From the cell containing the given text, extract its center point as (x, y) coordinate. 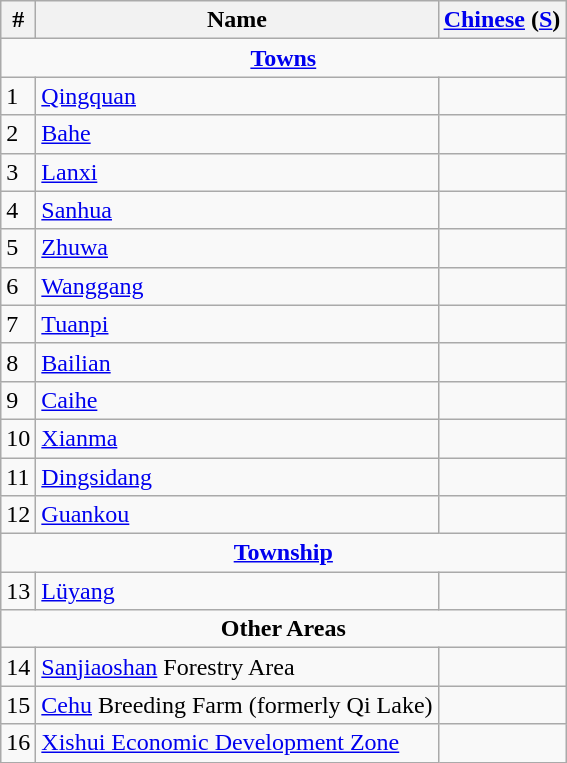
Towns (284, 58)
Bahe (237, 134)
13 (18, 591)
Chinese (S) (502, 20)
2 (18, 134)
Name (237, 20)
Sanjiaoshan Forestry Area (237, 667)
Tuanpi (237, 324)
11 (18, 477)
Cehu Breeding Farm (formerly Qi Lake) (237, 705)
4 (18, 210)
Lanxi (237, 172)
Xishui Economic Development Zone (237, 743)
Guankou (237, 515)
Township (284, 553)
1 (18, 96)
Sanhua (237, 210)
7 (18, 324)
14 (18, 667)
Lüyang (237, 591)
Dingsidang (237, 477)
3 (18, 172)
Bailian (237, 362)
Qingquan (237, 96)
8 (18, 362)
10 (18, 438)
6 (18, 286)
12 (18, 515)
# (18, 20)
15 (18, 705)
Xianma (237, 438)
9 (18, 400)
Caihe (237, 400)
Other Areas (284, 629)
Wanggang (237, 286)
Zhuwa (237, 248)
5 (18, 248)
16 (18, 743)
